Pinpoint the cell where the given text exists, returning its (x, y) midpoint coordinate. 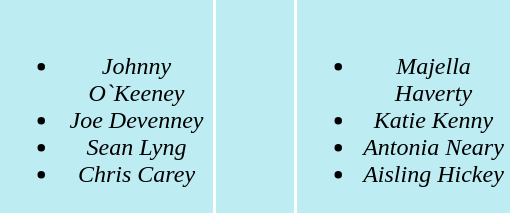
Johnny O`KeeneyJoe DevenneySean LyngChris Carey (106, 106)
Majella HavertyKatie KennyAntonia NearyAisling Hickey (404, 106)
